Extract the [X, Y] coordinate from the center of the cell holding the provided text.  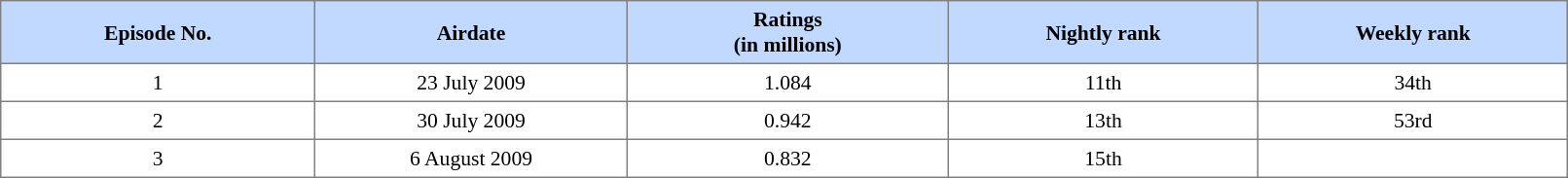
13th [1103, 121]
1 [158, 82]
Episode No. [158, 32]
23 July 2009 [471, 82]
2 [158, 121]
11th [1103, 82]
Airdate [471, 32]
34th [1413, 82]
30 July 2009 [471, 121]
0.942 [787, 121]
6 August 2009 [471, 158]
Nightly rank [1103, 32]
Ratings(in millions) [787, 32]
Weekly rank [1413, 32]
3 [158, 158]
53rd [1413, 121]
1.084 [787, 82]
15th [1103, 158]
0.832 [787, 158]
